Scan for the cell matching the given text and deliver its (X, Y) coordinate at center. 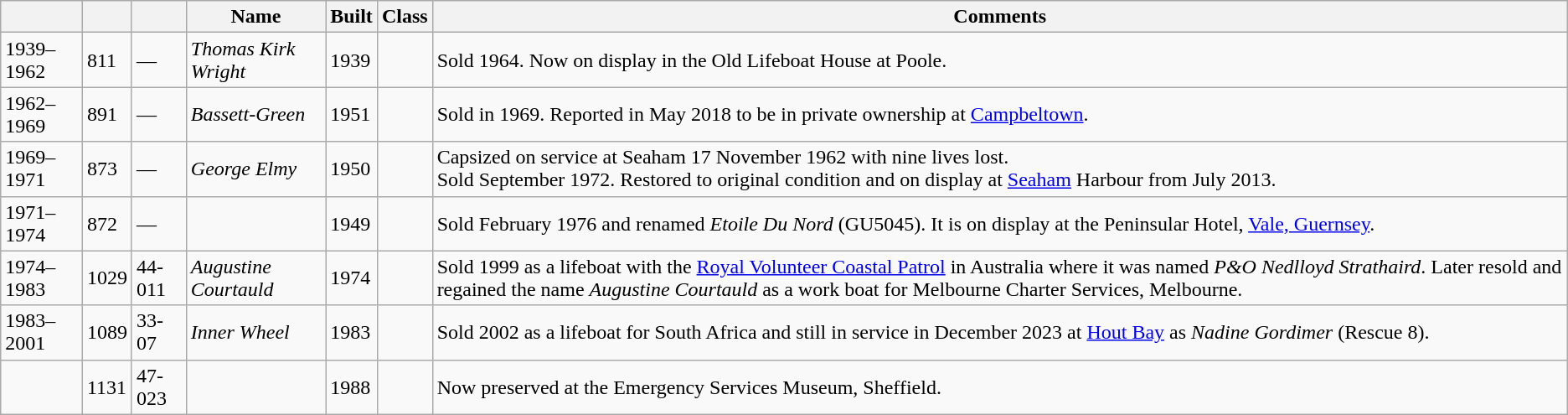
1950 (352, 169)
1983 (352, 332)
1983–2001 (42, 332)
1974 (352, 278)
Thomas Kirk Wright (255, 60)
1029 (107, 278)
Name (255, 17)
873 (107, 169)
Now preserved at the Emergency Services Museum, Sheffield. (1000, 387)
1939 (352, 60)
872 (107, 223)
33-07 (159, 332)
1089 (107, 332)
1974–1983 (42, 278)
Built (352, 17)
1951 (352, 114)
1969–1971 (42, 169)
Class (405, 17)
47-023 (159, 387)
1962–1969 (42, 114)
1939–1962 (42, 60)
George Elmy (255, 169)
1949 (352, 223)
Inner Wheel (255, 332)
811 (107, 60)
Comments (1000, 17)
1131 (107, 387)
Augustine Courtauld (255, 278)
1988 (352, 387)
891 (107, 114)
Sold in 1969. Reported in May 2018 to be in private ownership at Campbeltown. (1000, 114)
1971–1974 (42, 223)
Sold 1964. Now on display in the Old Lifeboat House at Poole. (1000, 60)
Bassett-Green (255, 114)
Sold February 1976 and renamed Etoile Du Nord (GU5045). It is on display at the Peninsular Hotel, Vale, Guernsey. (1000, 223)
Sold 2002 as a lifeboat for South Africa and still in service in December 2023 at Hout Bay as Nadine Gordimer (Rescue 8). (1000, 332)
44-011 (159, 278)
